Search for the cell housing the specified text and yield its (x, y) center coordinate. 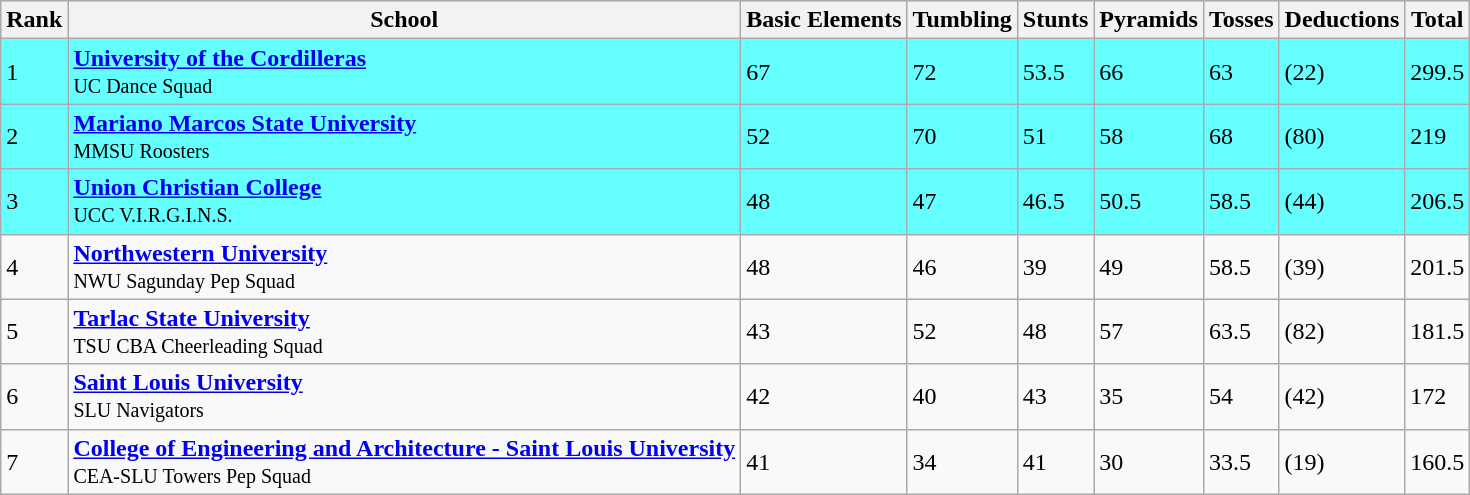
66 (1149, 72)
40 (962, 396)
Deductions (1342, 20)
34 (962, 462)
Rank (34, 20)
(42) (1342, 396)
1 (34, 72)
Tosses (1241, 20)
39 (1055, 266)
Mariano Marcos State University MMSU Roosters (404, 136)
Tarlac State University TSU CBA Cheerleading Squad (404, 332)
(82) (1342, 332)
206.5 (1438, 202)
172 (1438, 396)
University of the Cordilleras UC Dance Squad (404, 72)
2 (34, 136)
Northwestern University NWU Sagunday Pep Squad (404, 266)
51 (1055, 136)
58 (1149, 136)
160.5 (1438, 462)
Total (1438, 20)
College of Engineering and Architecture - Saint Louis University CEA-SLU Towers Pep Squad (404, 462)
Pyramids (1149, 20)
201.5 (1438, 266)
30 (1149, 462)
7 (34, 462)
33.5 (1241, 462)
Stunts (1055, 20)
47 (962, 202)
63 (1241, 72)
42 (824, 396)
(44) (1342, 202)
School (404, 20)
4 (34, 266)
35 (1149, 396)
50.5 (1149, 202)
72 (962, 72)
68 (1241, 136)
(80) (1342, 136)
Saint Louis University SLU Navigators (404, 396)
67 (824, 72)
299.5 (1438, 72)
Basic Elements (824, 20)
54 (1241, 396)
5 (34, 332)
3 (34, 202)
Tumbling (962, 20)
(39) (1342, 266)
57 (1149, 332)
63.5 (1241, 332)
219 (1438, 136)
(19) (1342, 462)
(22) (1342, 72)
53.5 (1055, 72)
70 (962, 136)
181.5 (1438, 332)
46 (962, 266)
6 (34, 396)
49 (1149, 266)
Union Christian College UCC V.I.R.G.I.N.S. (404, 202)
46.5 (1055, 202)
